Return the (X, Y) coordinate for the center point of the cell that contains the specified text.  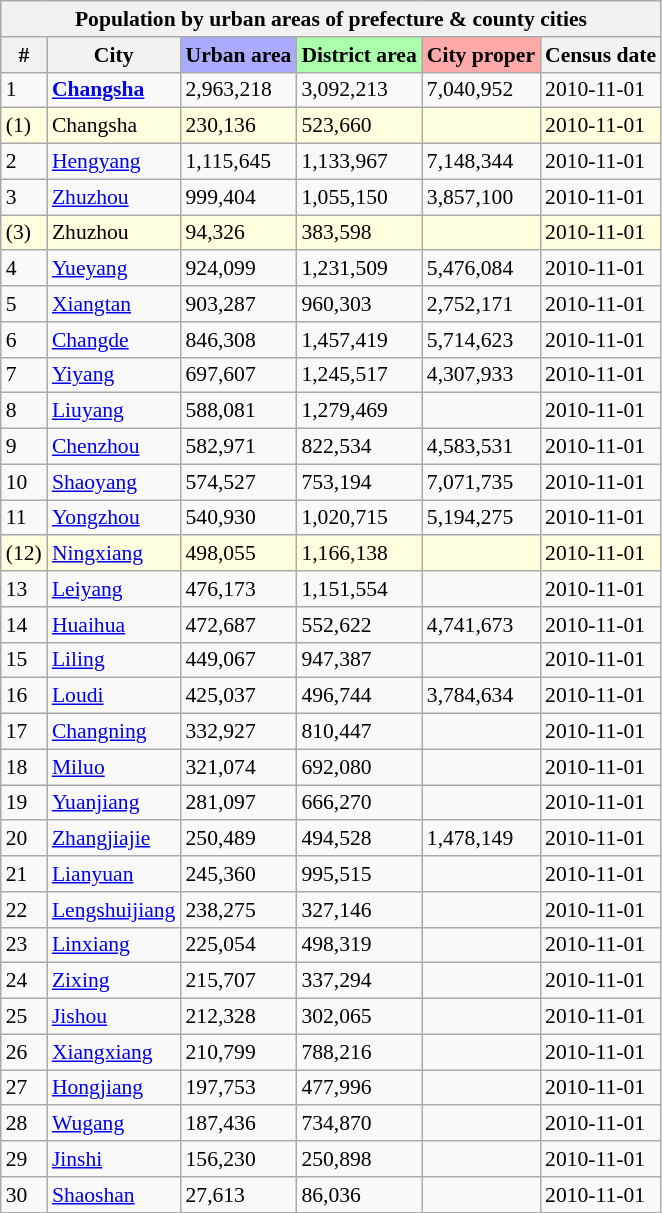
472,687 (238, 625)
Yiyang (114, 375)
Hengyang (114, 162)
846,308 (238, 340)
14 (24, 625)
337,294 (358, 981)
245,360 (238, 874)
281,097 (238, 803)
2 (24, 162)
1,231,509 (358, 269)
3,092,213 (358, 90)
9 (24, 447)
Jinshi (114, 1159)
1,151,554 (358, 589)
Miluo (114, 767)
94,326 (238, 233)
Yueyang (114, 269)
15 (24, 660)
11 (24, 518)
810,447 (358, 732)
250,489 (238, 839)
Ningxiang (114, 554)
Population by urban areas of prefecture & county cities (331, 19)
1,478,149 (481, 839)
1 (24, 90)
903,287 (238, 304)
960,303 (358, 304)
3,784,634 (481, 696)
17 (24, 732)
498,055 (238, 554)
Huaihua (114, 625)
1,115,645 (238, 162)
Lianyuan (114, 874)
18 (24, 767)
697,607 (238, 375)
4,583,531 (481, 447)
552,622 (358, 625)
1,245,517 (358, 375)
Linxiang (114, 945)
26 (24, 1052)
924,099 (238, 269)
Jishou (114, 1017)
29 (24, 1159)
Xiangxiang (114, 1052)
210,799 (238, 1052)
Loudi (114, 696)
494,528 (358, 839)
734,870 (358, 1124)
187,436 (238, 1124)
7 (24, 375)
302,065 (358, 1017)
6 (24, 340)
Yuanjiang (114, 803)
215,707 (238, 981)
22 (24, 910)
Chenzhou (114, 447)
212,328 (238, 1017)
5,714,623 (481, 340)
588,081 (238, 411)
692,080 (358, 767)
822,534 (358, 447)
449,067 (238, 660)
1,457,419 (358, 340)
753,194 (358, 482)
Liuyang (114, 411)
25 (24, 1017)
5,476,084 (481, 269)
City proper (481, 55)
24 (24, 981)
4 (24, 269)
995,515 (358, 874)
20 (24, 839)
2,752,171 (481, 304)
321,074 (238, 767)
13 (24, 589)
City (114, 55)
250,898 (358, 1159)
27,613 (238, 1195)
Census date (600, 55)
999,404 (238, 197)
156,230 (238, 1159)
582,971 (238, 447)
27 (24, 1088)
1,166,138 (358, 554)
Leiyang (114, 589)
1,020,715 (358, 518)
225,054 (238, 945)
1,055,150 (358, 197)
Zixing (114, 981)
476,173 (238, 589)
230,136 (238, 126)
# (24, 55)
Urban area (238, 55)
496,744 (358, 696)
3,857,100 (481, 197)
Lengshuijiang (114, 910)
30 (24, 1195)
7,148,344 (481, 162)
8 (24, 411)
4,307,933 (481, 375)
Xiangtan (114, 304)
7,071,735 (481, 482)
3 (24, 197)
(1) (24, 126)
383,598 (358, 233)
21 (24, 874)
523,660 (358, 126)
Zhangjiajie (114, 839)
5,194,275 (481, 518)
7,040,952 (481, 90)
28 (24, 1124)
Liling (114, 660)
19 (24, 803)
Shaoshan (114, 1195)
332,927 (238, 732)
238,275 (238, 910)
86,036 (358, 1195)
District area (358, 55)
1,133,967 (358, 162)
788,216 (358, 1052)
23 (24, 945)
1,279,469 (358, 411)
Yongzhou (114, 518)
4,741,673 (481, 625)
574,527 (238, 482)
498,319 (358, 945)
Changde (114, 340)
Shaoyang (114, 482)
Changning (114, 732)
5 (24, 304)
540,930 (238, 518)
197,753 (238, 1088)
327,146 (358, 910)
16 (24, 696)
Hongjiang (114, 1088)
425,037 (238, 696)
666,270 (358, 803)
477,996 (358, 1088)
(12) (24, 554)
947,387 (358, 660)
10 (24, 482)
(3) (24, 233)
2,963,218 (238, 90)
Wugang (114, 1124)
